Capture the cell that displays the provided text and extract its (x, y) central coordinate. 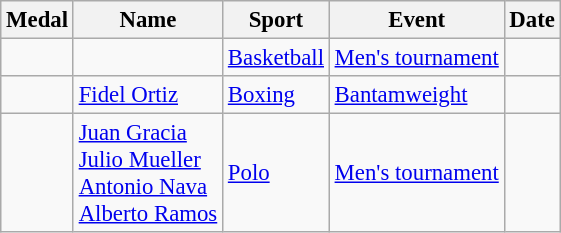
Polo (276, 174)
Juan GraciaJulio MuellerAntonio NavaAlberto Ramos (148, 174)
Fidel Ortiz (148, 95)
Sport (276, 20)
Bantamweight (416, 95)
Name (148, 20)
Boxing (276, 95)
Medal (38, 20)
Date (532, 20)
Basketball (276, 58)
Event (416, 20)
